From the cell containing the given text, extract its center point as [X, Y] coordinate. 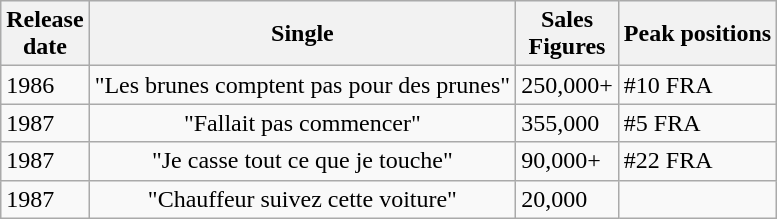
"Fallait pas commencer" [302, 123]
355,000 [568, 123]
Peak positions [697, 34]
"Les brunes comptent pas pour des prunes" [302, 85]
#10 FRA [697, 85]
90,000+ [568, 161]
#5 FRA [697, 123]
Releasedate [45, 34]
"Je casse tout ce que je touche" [302, 161]
1986 [45, 85]
#22 FRA [697, 161]
20,000 [568, 199]
250,000+ [568, 85]
Single [302, 34]
"Chauffeur suivez cette voiture" [302, 199]
SalesFigures [568, 34]
